From the cell containing the given text, extract its center point as (X, Y) coordinate. 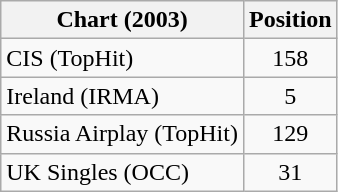
5 (290, 96)
Russia Airplay (TopHit) (122, 134)
129 (290, 134)
CIS (TopHit) (122, 58)
Position (290, 20)
UK Singles (OCC) (122, 172)
Ireland (IRMA) (122, 96)
158 (290, 58)
Chart (2003) (122, 20)
31 (290, 172)
